From the cell containing the given text, extract its center point as (X, Y) coordinate. 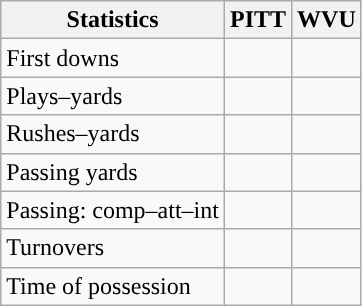
Passing yards (113, 172)
Plays–yards (113, 96)
First downs (113, 58)
PITT (258, 20)
Passing: comp–att–int (113, 210)
Rushes–yards (113, 134)
Turnovers (113, 248)
Time of possession (113, 286)
Statistics (113, 20)
WVU (327, 20)
